From the cell containing the given text, extract its center point as [x, y] coordinate. 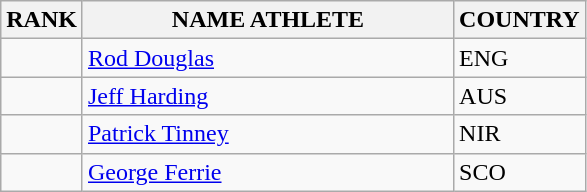
NIR [520, 134]
RANK [42, 20]
Jeff Harding [268, 96]
George Ferrie [268, 172]
AUS [520, 96]
ENG [520, 58]
Patrick Tinney [268, 134]
SCO [520, 172]
COUNTRY [520, 20]
Rod Douglas [268, 58]
NAME ATHLETE [268, 20]
